Pinpoint the cell where the given text exists, returning its (x, y) midpoint coordinate. 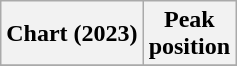
Chart (2023) (72, 34)
Peakposition (189, 34)
